For the text-containing cell, return its midpoint in (x, y) coordinate format. 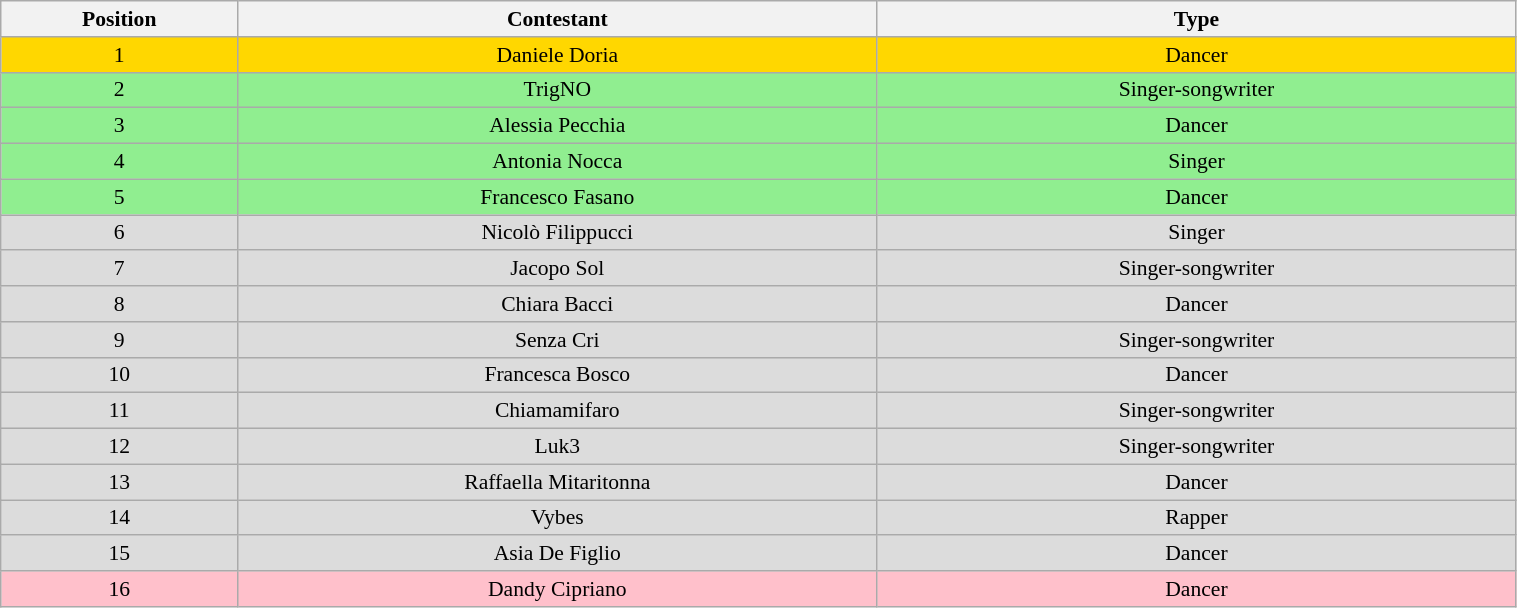
7 (120, 269)
15 (120, 554)
Vybes (558, 518)
9 (120, 340)
16 (120, 589)
Raffaella Mitaritonna (558, 482)
Antonia Nocca (558, 162)
3 (120, 126)
Contestant (558, 19)
Chiamamifaro (558, 411)
2 (120, 90)
5 (120, 197)
12 (120, 447)
11 (120, 411)
Position (120, 19)
1 (120, 55)
Jacopo Sol (558, 269)
13 (120, 482)
Senza Cri (558, 340)
TrigNO (558, 90)
Nicolò Filippucci (558, 233)
Francesco Fasano (558, 197)
Asia De Figlio (558, 554)
4 (120, 162)
Chiara Bacci (558, 304)
Dandy Cipriano (558, 589)
Luk3 (558, 447)
6 (120, 233)
Type (1196, 19)
10 (120, 375)
Daniele Doria (558, 55)
14 (120, 518)
Alessia Pecchia (558, 126)
8 (120, 304)
Rapper (1196, 518)
Francesca Bosco (558, 375)
